Determine the (x, y) coordinate at the center of the cell enclosing the given text.  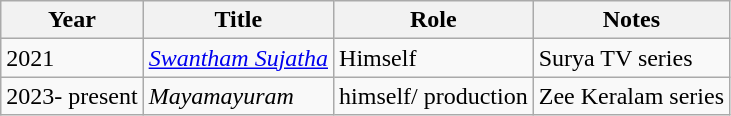
Zee Keralam series (631, 96)
Swantham Sujatha (238, 58)
Title (238, 20)
2021 (72, 58)
Year (72, 20)
2023- present (72, 96)
Role (434, 20)
Mayamayuram (238, 96)
Himself (434, 58)
Surya TV series (631, 58)
Notes (631, 20)
himself/ production (434, 96)
